Return (X, Y) of the center of cell containing provided text 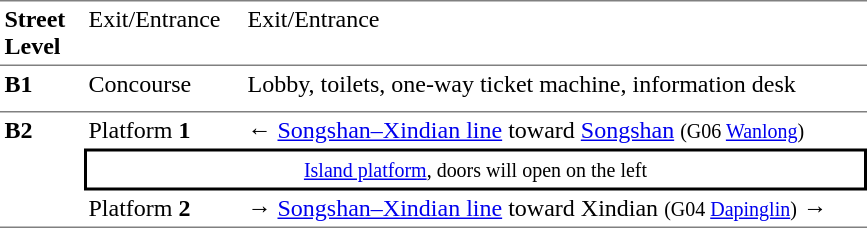
Concourse (164, 89)
Platform 1 (164, 130)
→ Songshan–Xindian line toward Xindian (G04 Dapinglin) → (555, 209)
← Songshan–Xindian line toward Songshan (G06 Wanlong) (555, 130)
Lobby, toilets, one-way ticket machine, information desk (555, 84)
Street Level (42, 33)
B1 (42, 89)
Island platform, doors will open on the left (476, 169)
B2 (42, 170)
Platform 2 (164, 209)
